Return the [x, y] coordinate for the center point of the cell that contains the specified text.  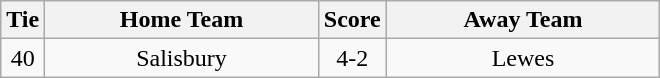
Home Team [182, 20]
Tie [23, 20]
4-2 [352, 58]
40 [23, 58]
Away Team [523, 20]
Score [352, 20]
Lewes [523, 58]
Salisbury [182, 58]
